Locate the cell with the specified text and output its (X, Y) center coordinate. 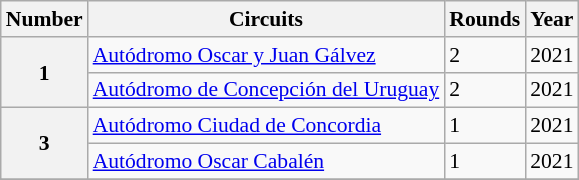
Autódromo de Concepción del Uruguay (266, 90)
Autódromo Oscar y Juan Gálvez (266, 55)
Circuits (266, 19)
3 (44, 144)
Autódromo Oscar Cabalén (266, 162)
Rounds (484, 19)
Autódromo Ciudad de Concordia (266, 126)
Number (44, 19)
Year (552, 19)
